For the text-containing cell, return its midpoint in [x, y] coordinate format. 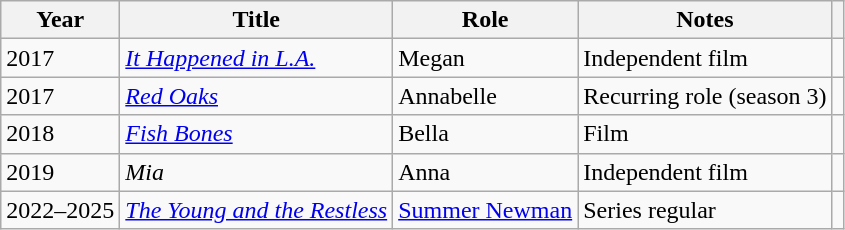
Role [486, 20]
Film [705, 134]
2018 [60, 134]
2019 [60, 172]
Notes [705, 20]
Annabelle [486, 96]
Year [60, 20]
Megan [486, 58]
Bella [486, 134]
Anna [486, 172]
Red Oaks [256, 96]
Mia [256, 172]
Recurring role (season 3) [705, 96]
2022–2025 [60, 210]
It Happened in L.A. [256, 58]
Summer Newman [486, 210]
The Young and the Restless [256, 210]
Series regular [705, 210]
Fish Bones [256, 134]
Title [256, 20]
